Detect which cell encompasses the target text, then output its [x, y] center coordinate. 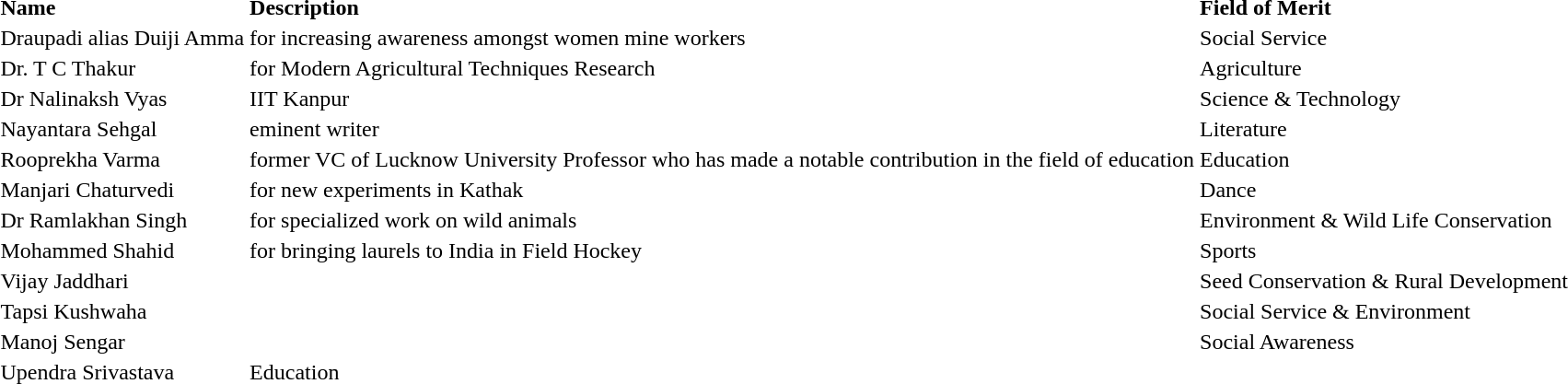
former VC of Lucknow University Professor who has made a notable contribution in the field of education [722, 159]
for increasing awareness amongst women mine workers [722, 38]
for Modern Agricultural Techniques Research [722, 68]
for bringing laurels to India in Field Hockey [722, 250]
IIT Kanpur [722, 99]
eminent writer [722, 129]
for specialized work on wild animals [722, 220]
for new experiments in Kathak [722, 190]
